Search for the cell housing the specified text and yield its [X, Y] center coordinate. 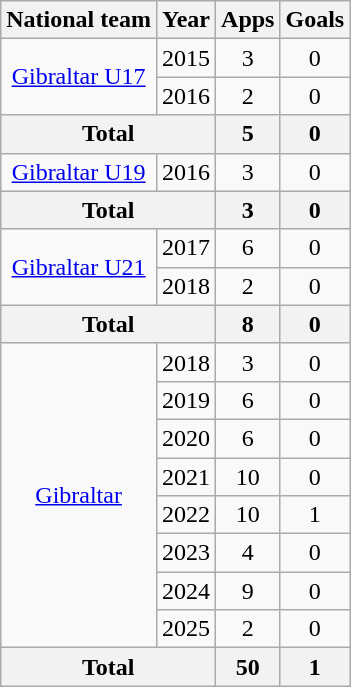
2022 [186, 515]
National team [79, 20]
Gibraltar U17 [79, 77]
2023 [186, 553]
2024 [186, 591]
4 [248, 553]
2020 [186, 438]
2025 [186, 629]
Gibraltar U19 [79, 172]
2015 [186, 58]
Gibraltar U21 [79, 267]
Goals [315, 20]
8 [248, 324]
5 [248, 134]
9 [248, 591]
50 [248, 667]
2019 [186, 400]
2017 [186, 248]
2021 [186, 477]
Gibraltar [79, 495]
Apps [248, 20]
Year [186, 20]
